Identify which cell holds the provided text, then report its [X, Y] central coordinate. 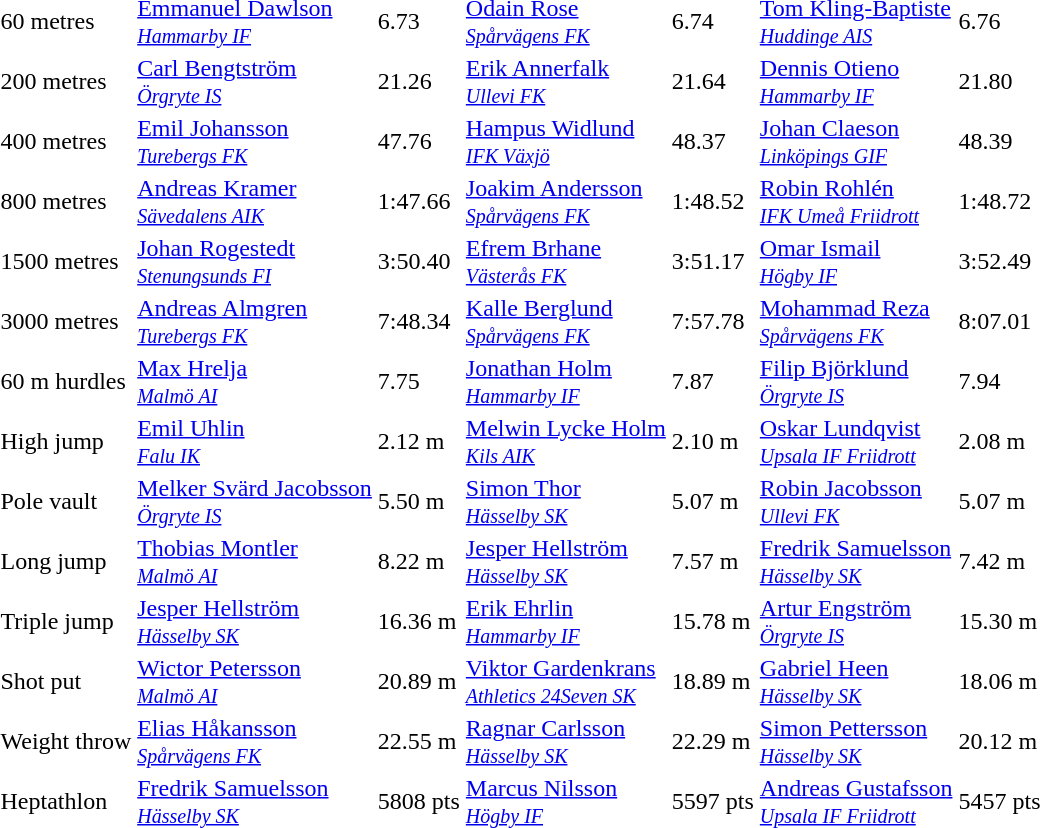
Kalle BerglundSpårvägens FK [566, 322]
7.87 [712, 382]
Emil UhlinFalu IK [255, 442]
Andreas AlmgrenTurebergs FK [255, 322]
5.50 m [418, 502]
Jonathan HolmHammarby IF [566, 382]
7:48.34 [418, 322]
7.75 [418, 382]
Emil JohanssonTurebergs FK [255, 142]
Viktor GardenkransAthletics 24Seven SK [566, 682]
22.55 m [418, 742]
Mohammad RezaSpårvägens FK [856, 322]
5.07 m [712, 502]
Artur EngströmÖrgryte IS [856, 622]
18.89 m [712, 682]
47.76 [418, 142]
Simon ThorHässelby SK [566, 502]
20.89 m [418, 682]
21.26 [418, 82]
Filip BjörklundÖrgryte IS [856, 382]
Thobias MontlerMalmö AI [255, 562]
Carl BengtströmÖrgryte IS [255, 82]
16.36 m [418, 622]
Simon PetterssonHässelby SK [856, 742]
7.57 m [712, 562]
Robin JacobssonUllevi FK [856, 502]
21.64 [712, 82]
1:47.66 [418, 202]
Fredrik SamuelssonHässelby SK [856, 562]
Ragnar CarlssonHässelby SK [566, 742]
Gabriel HeenHässelby SK [856, 682]
15.78 m [712, 622]
1:48.52 [712, 202]
3:51.17 [712, 262]
Max HreljaMalmö AI [255, 382]
2.12 m [418, 442]
Efrem BrhaneVästerås FK [566, 262]
Andreas KramerSävedalens AIK [255, 202]
Omar IsmailHögby IF [856, 262]
Johan ClaesonLinköpings GIF [856, 142]
Elias HåkanssonSpårvägens FK [255, 742]
Oskar LundqvistUpsala IF Friidrott [856, 442]
Melwin Lycke HolmKils AIK [566, 442]
48.37 [712, 142]
Wictor PeterssonMalmö AI [255, 682]
3:50.40 [418, 262]
Robin RohlénIFK Umeå Friidrott [856, 202]
Melker Svärd JacobssonÖrgryte IS [255, 502]
8.22 m [418, 562]
Hampus WidlundIFK Växjö [566, 142]
2.10 m [712, 442]
7:57.78 [712, 322]
22.29 m [712, 742]
Dennis OtienoHammarby IF [856, 82]
Joakim AnderssonSpårvägens FK [566, 202]
Erik AnnerfalkUllevi FK [566, 82]
Johan RogestedtStenungsunds FI [255, 262]
Erik EhrlinHammarby IF [566, 622]
